Extract the [x, y] coordinate from the center of the cell holding the provided text.  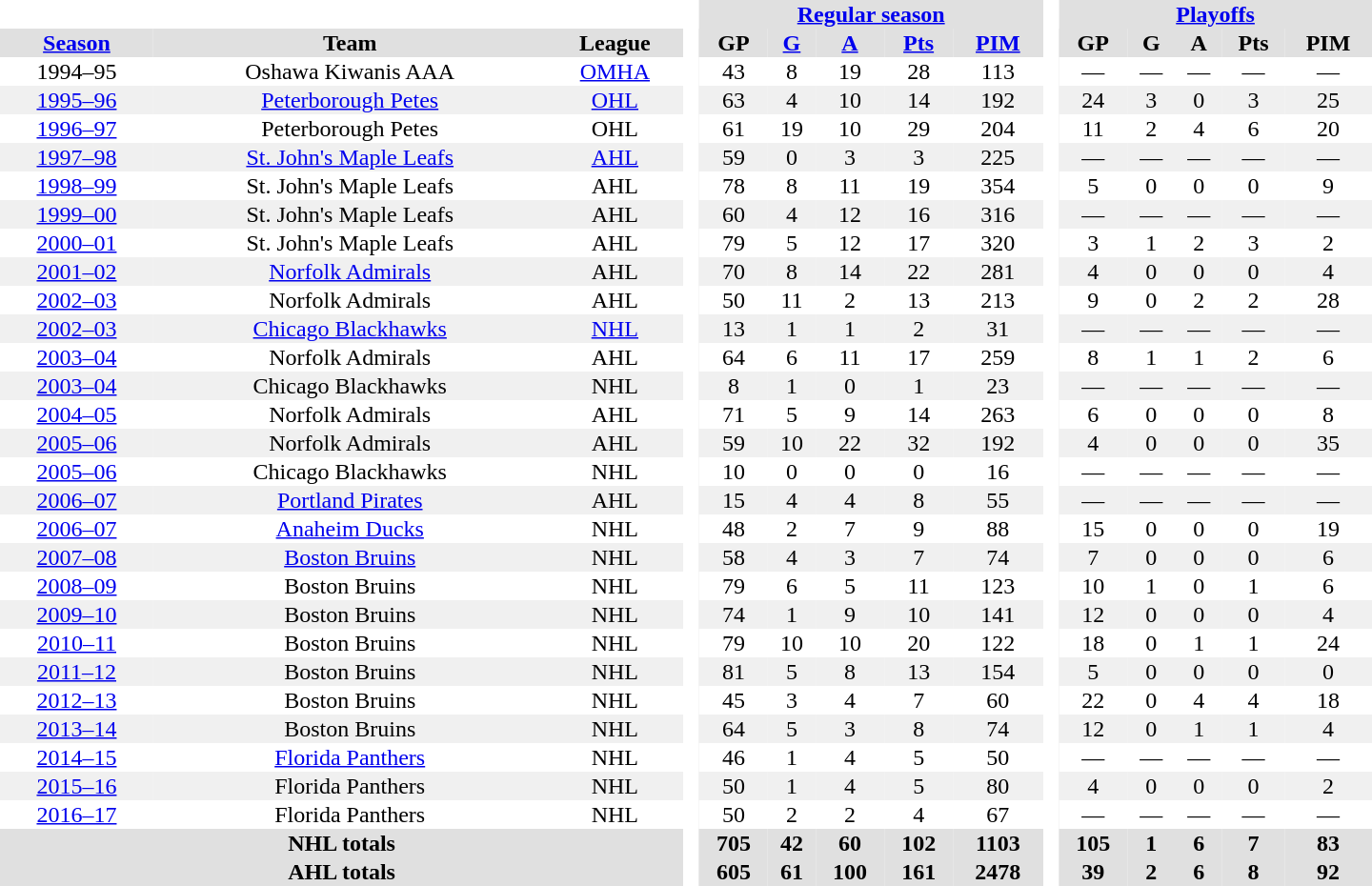
154 [998, 672]
259 [998, 357]
81 [734, 672]
32 [918, 443]
42 [792, 843]
281 [998, 272]
1103 [998, 843]
92 [1328, 872]
316 [998, 214]
AHL totals [341, 872]
2011–12 [76, 672]
2009–10 [76, 614]
263 [998, 414]
320 [998, 243]
161 [918, 872]
113 [998, 71]
2000–01 [76, 243]
1996–97 [76, 129]
25 [1328, 100]
1997–98 [76, 157]
141 [998, 614]
78 [734, 186]
88 [998, 529]
23 [998, 386]
48 [734, 529]
1994–95 [76, 71]
63 [734, 100]
70 [734, 272]
46 [734, 757]
67 [998, 815]
Oshawa Kiwanis AAA [351, 71]
2013–14 [76, 729]
31 [998, 329]
2012–13 [76, 700]
55 [998, 500]
2001–02 [76, 272]
29 [918, 129]
354 [998, 186]
Anaheim Ducks [351, 529]
1995–96 [76, 100]
80 [998, 786]
2008–09 [76, 586]
213 [998, 300]
100 [850, 872]
83 [1328, 843]
71 [734, 414]
2478 [998, 872]
43 [734, 71]
1998–99 [76, 186]
58 [734, 557]
League [615, 43]
39 [1093, 872]
Team [351, 43]
705 [734, 843]
2010–11 [76, 643]
2016–17 [76, 815]
2004–05 [76, 414]
105 [1093, 843]
1999–00 [76, 214]
225 [998, 157]
2014–15 [76, 757]
Regular season [871, 14]
2015–16 [76, 786]
605 [734, 872]
102 [918, 843]
Playoffs [1216, 14]
123 [998, 586]
35 [1328, 443]
122 [998, 643]
204 [998, 129]
2007–08 [76, 557]
OMHA [615, 71]
NHL totals [341, 843]
45 [734, 700]
Season [76, 43]
Portland Pirates [351, 500]
